Search for the cell housing the specified text and yield its (x, y) center coordinate. 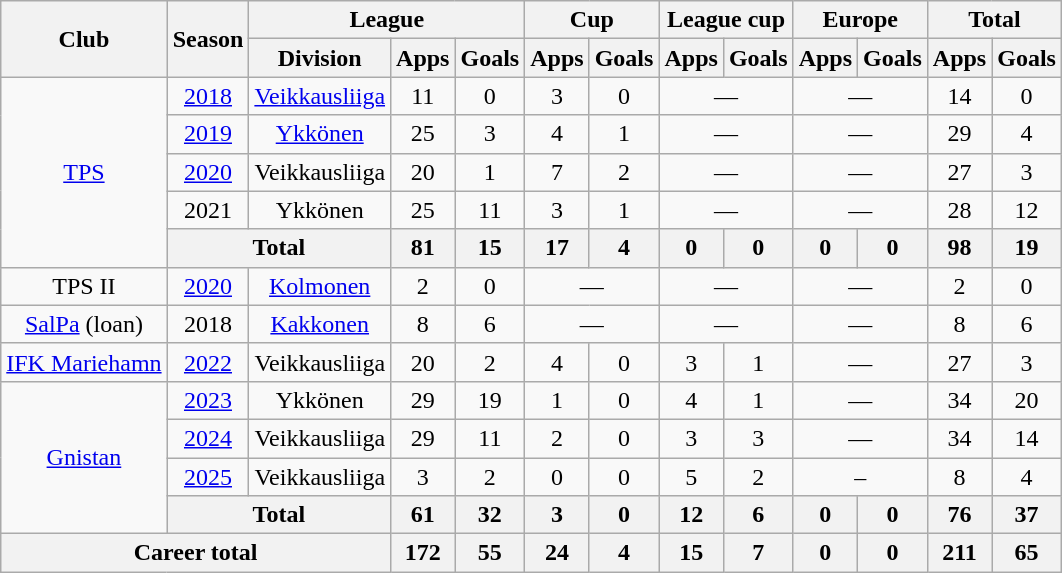
TPS II (84, 286)
SalPa (loan) (84, 324)
– (860, 477)
24 (557, 553)
Season (208, 39)
5 (691, 477)
2019 (208, 134)
2024 (208, 438)
2023 (208, 400)
2022 (208, 362)
League (387, 20)
37 (1027, 515)
2025 (208, 477)
Kakkonen (320, 324)
32 (490, 515)
211 (959, 553)
Division (320, 58)
2021 (208, 210)
Cup (592, 20)
81 (423, 248)
28 (959, 210)
61 (423, 515)
65 (1027, 553)
55 (490, 553)
17 (557, 248)
Club (84, 39)
TPS (84, 172)
IFK Mariehamn (84, 362)
League cup (726, 20)
Kolmonen (320, 286)
76 (959, 515)
Gnistan (84, 457)
Europe (860, 20)
172 (423, 553)
Career total (196, 553)
98 (959, 248)
